Provide the [X, Y] coordinate of the cell's center where the given text is located.  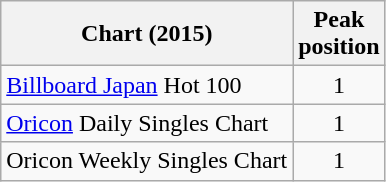
Oricon Daily Singles Chart [147, 123]
Oricon Weekly Singles Chart [147, 161]
Billboard Japan Hot 100 [147, 85]
Chart (2015) [147, 34]
Peakposition [339, 34]
